Return (x, y) of the center of cell containing provided text 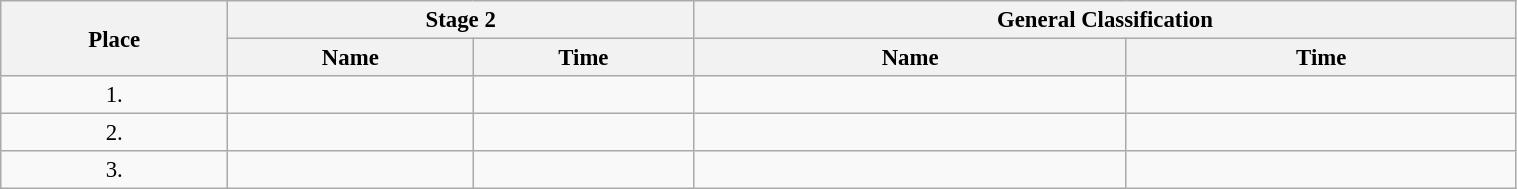
Stage 2 (461, 20)
1. (114, 95)
Place (114, 38)
General Classification (1105, 20)
2. (114, 133)
3. (114, 170)
